Determine the [X, Y] coordinate at the center of the cell enclosing the given text.  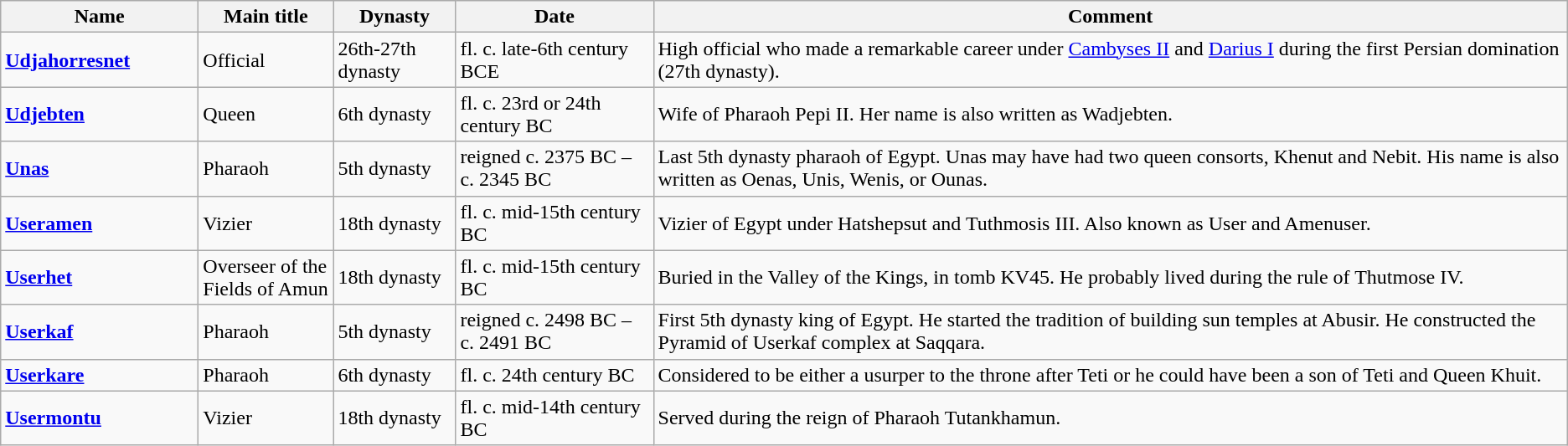
fl. c. 24th century BC [554, 375]
Comment [1111, 17]
Buried in the Valley of the Kings, in tomb KV45. He probably lived during the rule of Thutmose IV. [1111, 278]
fl. c. 23rd or 24th century BC [554, 114]
Main title [266, 17]
Userkaf [100, 331]
Dynasty [395, 17]
Udjahorresnet [100, 60]
High official who made a remarkable career under Cambyses II and Darius I during the first Persian domination (27th dynasty). [1111, 60]
Served during the reign of Pharaoh Tutankhamun. [1111, 418]
Userhet [100, 278]
Overseer of the Fields of Amun [266, 278]
fl. c. late-6th century BCE [554, 60]
Udjebten [100, 114]
fl. c. mid-14th century BC [554, 418]
26th-27th dynasty [395, 60]
Unas [100, 169]
reigned c. 2498 BC – c. 2491 BC [554, 331]
Vizier of Egypt under Hatshepsut and Tuthmosis III. Also known as User and Amenuser. [1111, 223]
Usermontu [100, 418]
Date [554, 17]
Last 5th dynasty pharaoh of Egypt. Unas may have had two queen consorts, Khenut and Nebit. His name is also written as Oenas, Unis, Wenis, or Ounas. [1111, 169]
reigned c. 2375 BC – c. 2345 BC [554, 169]
Queen [266, 114]
Considered to be either a usurper to the throne after Teti or he could have been a son of Teti and Queen Khuit. [1111, 375]
Wife of Pharaoh Pepi II. Her name is also written as Wadjebten. [1111, 114]
Userkare [100, 375]
Official [266, 60]
Useramen [100, 223]
Name [100, 17]
